Locate the cell with the specified text and output its (x, y) center coordinate. 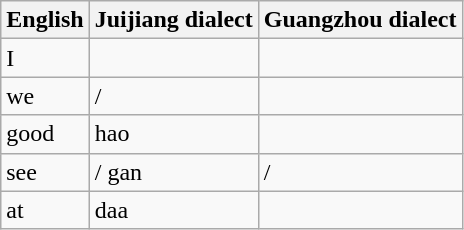
I (45, 58)
English (45, 20)
we (45, 96)
Guangzhou dialect (360, 20)
at (45, 210)
see (45, 172)
daa (174, 210)
good (45, 134)
/ gan (174, 172)
Juijiang dialect (174, 20)
hao (174, 134)
